Detect which cell encompasses the target text, then output its [x, y] center coordinate. 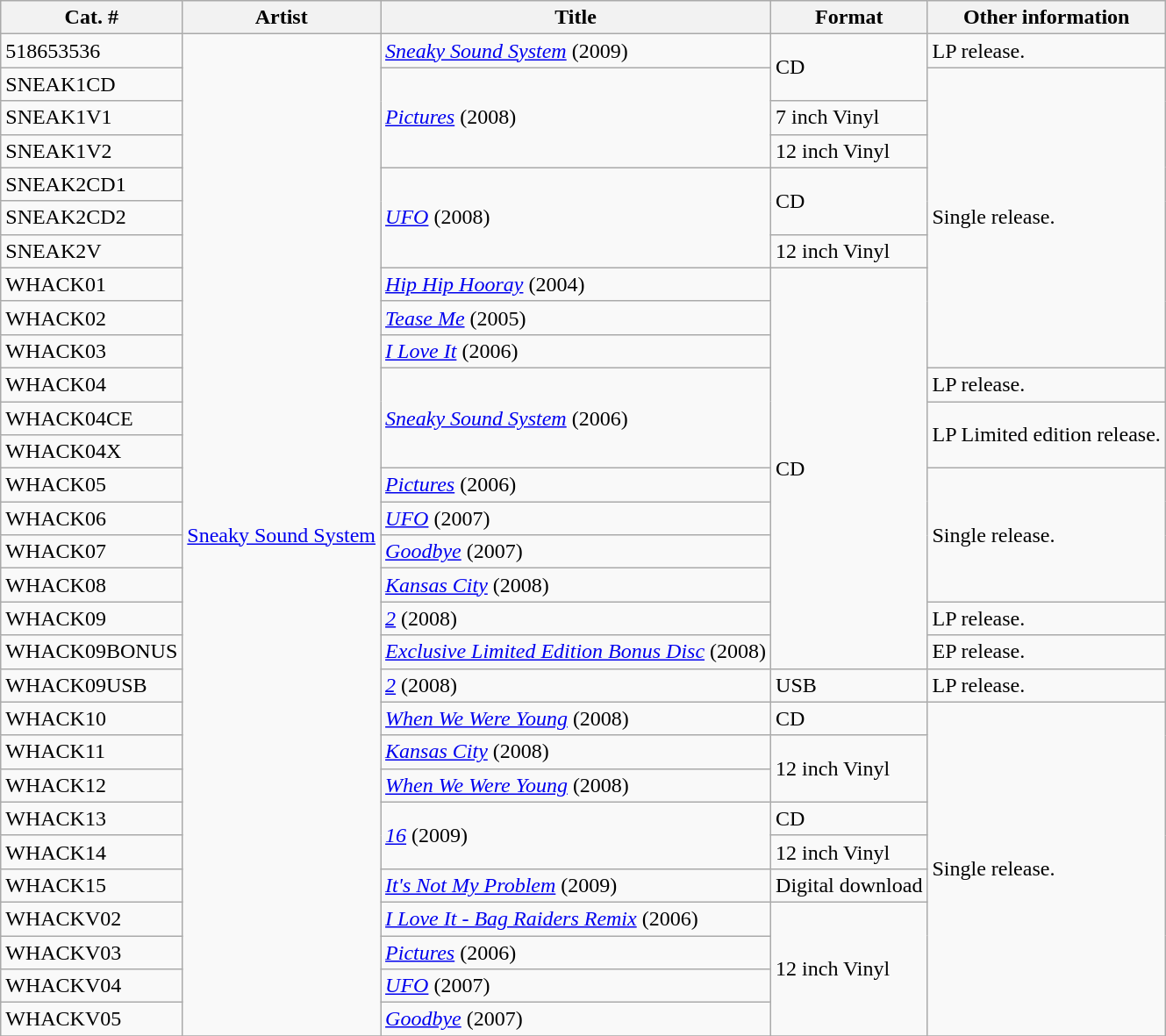
WHACK04X [91, 452]
WHACK06 [91, 518]
LP Limited edition release. [1046, 435]
SNEAK1CD [91, 84]
SNEAK2V [91, 251]
WHACK02 [91, 318]
UFO (2008) [576, 218]
518653536 [91, 51]
WHACK10 [91, 718]
WHACK01 [91, 284]
SNEAK1V1 [91, 118]
7 inch Vinyl [849, 118]
Title [576, 18]
Sneaky Sound System (2006) [576, 418]
SNEAK1V2 [91, 151]
WHACKV02 [91, 918]
I Love It (2006) [576, 351]
WHACK12 [91, 785]
WHACK07 [91, 552]
Tease Me (2005) [576, 318]
WHACK13 [91, 818]
WHACK04 [91, 384]
WHACK05 [91, 485]
Other information [1046, 18]
Format [849, 18]
Cat. # [91, 18]
It's Not My Problem (2009) [576, 885]
WHACKV04 [91, 986]
WHACK03 [91, 351]
WHACK15 [91, 885]
I Love It - Bag Raiders Remix (2006) [576, 918]
Hip Hip Hooray (2004) [576, 284]
Exclusive Limited Edition Bonus Disc (2008) [576, 652]
WHACKV05 [91, 1019]
16 (2009) [576, 835]
EP release. [1046, 652]
SNEAK2CD2 [91, 218]
Artist [282, 18]
SNEAK2CD1 [91, 184]
WHACKV03 [91, 952]
Sneaky Sound System (2009) [576, 51]
Digital download [849, 885]
WHACK09BONUS [91, 652]
WHACK04CE [91, 418]
WHACK11 [91, 752]
USB [849, 685]
Pictures (2008) [576, 118]
WHACK09 [91, 618]
WHACK14 [91, 852]
Sneaky Sound System [282, 535]
WHACK08 [91, 585]
WHACK09USB [91, 685]
